Return (x, y) of the center of cell containing provided text 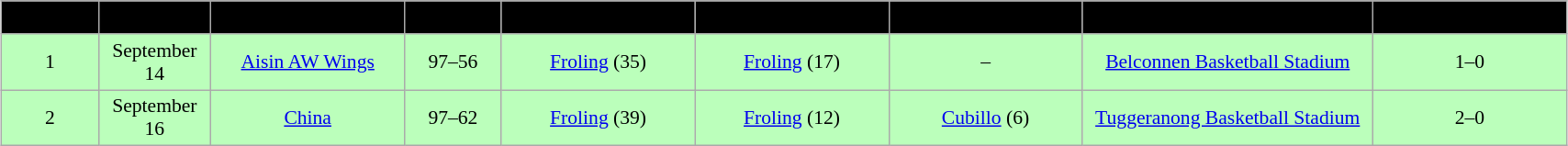
September 14 (154, 62)
High points (599, 17)
1 (50, 62)
September 16 (154, 118)
– (986, 62)
Location (1227, 17)
2–0 (1469, 118)
Froling (35) (599, 62)
High assists (986, 17)
China (308, 118)
Froling (17) (791, 62)
Team (308, 17)
Aisin AW Wings (308, 62)
97–62 (454, 118)
1–0 (1469, 62)
Froling (39) (599, 118)
Score (454, 17)
Belconnen Basketball Stadium (1227, 62)
Game (50, 17)
Date (154, 17)
97–56 (454, 62)
Cubillo (6) (986, 118)
Froling (12) (791, 118)
2 (50, 118)
High rebounds (791, 17)
Tuggeranong Basketball Stadium (1227, 118)
Record (1469, 17)
